Return [X, Y] of the center of cell containing provided text 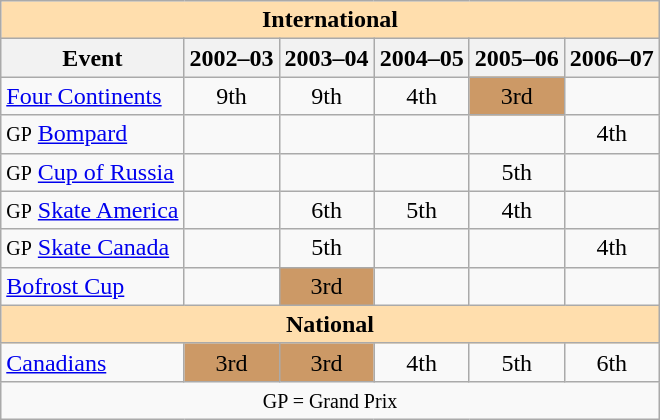
GP Skate America [92, 210]
Canadians [92, 362]
Event [92, 58]
GP Bompard [92, 134]
2005–06 [516, 58]
Four Continents [92, 96]
GP = Grand Prix [330, 400]
2004–05 [422, 58]
Bofrost Cup [92, 286]
2003–04 [326, 58]
GP Skate Canada [92, 248]
National [330, 324]
GP Cup of Russia [92, 172]
International [330, 20]
2002–03 [232, 58]
2006–07 [612, 58]
